Determine the (X, Y) coordinate at the center of the cell enclosing the given text.  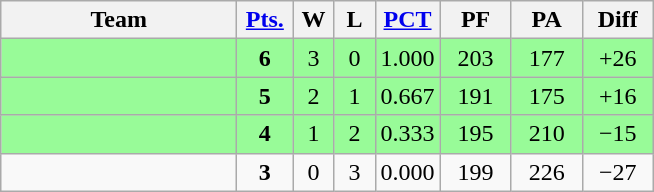
226 (546, 172)
−15 (618, 134)
199 (476, 172)
1.000 (408, 58)
−27 (618, 172)
6 (265, 58)
195 (476, 134)
4 (265, 134)
PF (476, 20)
W (314, 20)
177 (546, 58)
PA (546, 20)
210 (546, 134)
0.333 (408, 134)
PCT (408, 20)
Team (119, 20)
L (354, 20)
Pts. (265, 20)
0.000 (408, 172)
175 (546, 96)
191 (476, 96)
203 (476, 58)
Diff (618, 20)
+16 (618, 96)
+26 (618, 58)
5 (265, 96)
0.667 (408, 96)
